Output the [x, y] coordinate of the center of the cell containing the given text.  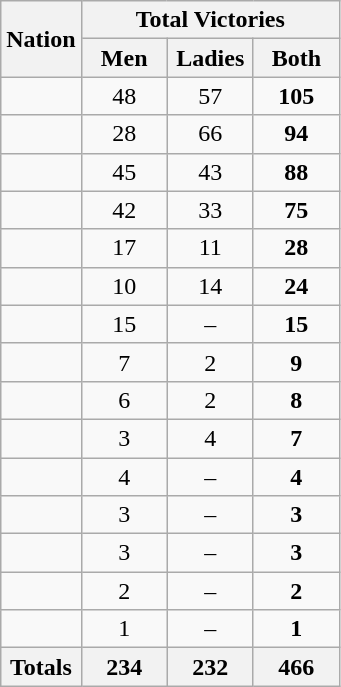
33 [210, 210]
Total Victories [210, 20]
43 [210, 172]
232 [210, 667]
10 [124, 286]
Totals [41, 667]
14 [210, 286]
Ladies [210, 58]
75 [296, 210]
57 [210, 96]
88 [296, 172]
48 [124, 96]
105 [296, 96]
24 [296, 286]
6 [124, 400]
8 [296, 400]
Nation [41, 39]
45 [124, 172]
234 [124, 667]
17 [124, 248]
Men [124, 58]
11 [210, 248]
Both [296, 58]
466 [296, 667]
9 [296, 362]
66 [210, 134]
94 [296, 134]
42 [124, 210]
